Pinpoint the cell where the given text exists, returning its (x, y) midpoint coordinate. 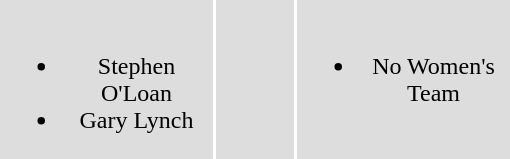
No Women's Team (404, 80)
Stephen O'LoanGary Lynch (106, 80)
